Pinpoint the cell where the given text exists, returning its [X, Y] midpoint coordinate. 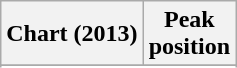
Peakposition [189, 34]
Chart (2013) [72, 34]
